Find where the given text appears and provide that cell's center as (x, y) coordinate. 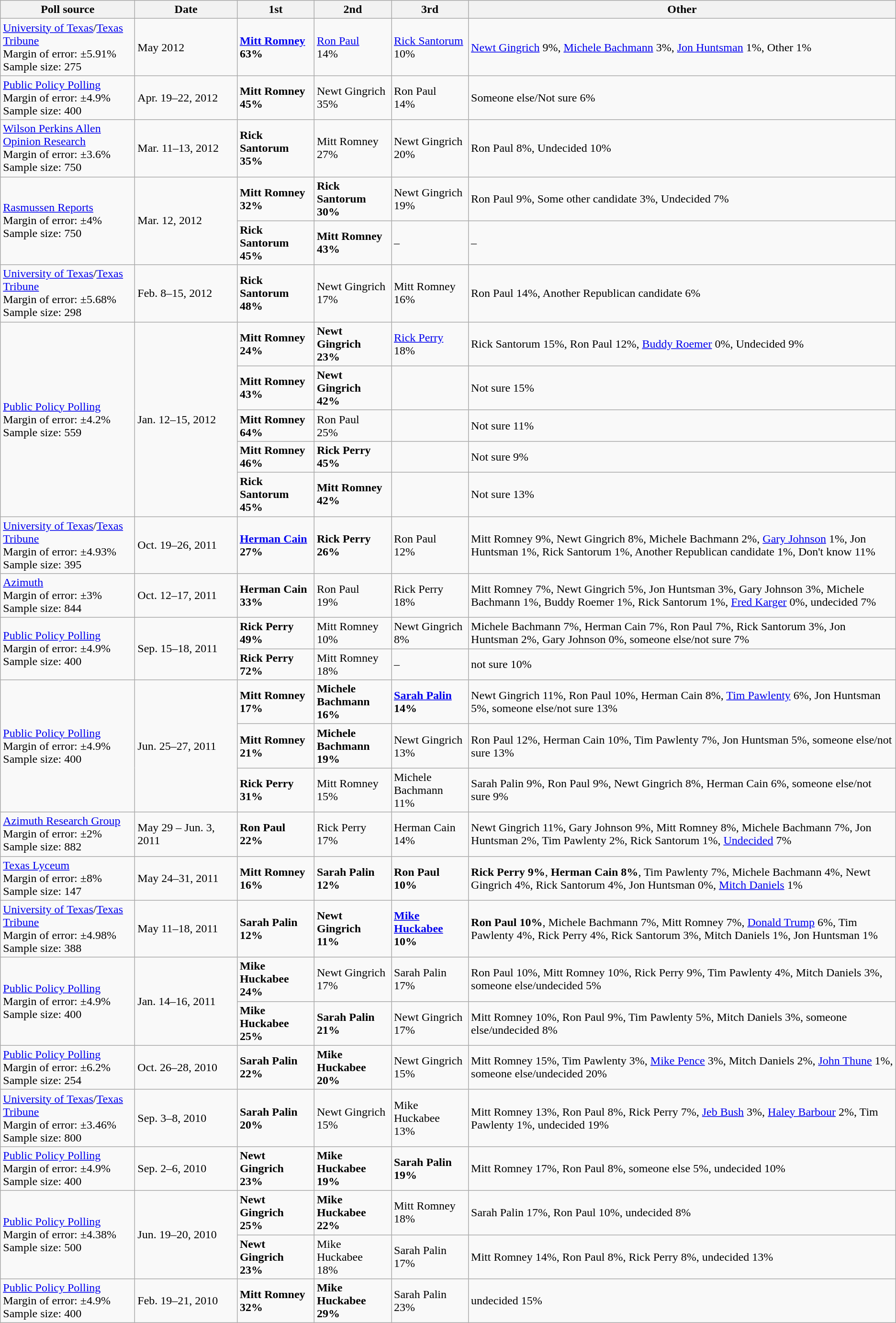
Azimuth Research GroupMargin of error: ±2% Sample size: 882 (68, 834)
Mike Huckabee 22% (352, 1212)
Public Policy PollingMargin of error: ±4.2% Sample size: 559 (68, 419)
Herman Cain 33% (276, 596)
Mitt Romney 10% (352, 633)
Mitt Romney 45% (276, 98)
Michele Bachmann 7%, Herman Cain 7%, Ron Paul 7%, Rick Santorum 3%, Jon Huntsman 2%, Gary Johnson 0%, someone else/not sure 7% (683, 633)
Rick Perry 17% (352, 834)
Mitt Romney 14%, Ron Paul 8%, Rick Perry 8%, undecided 13% (683, 1256)
Newt Gingrich 8% (430, 633)
2nd (352, 10)
Newt Gingrich 13% (430, 746)
Rick Santorum 35% (276, 148)
Herman Cain 14% (430, 834)
Texas LyceumMargin of error: ±8% Sample size: 147 (68, 878)
Ron Paul 10%, Mitt Romney 10%, Rick Perry 9%, Tim Pawlenty 4%, Mitch Daniels 3%, someone else/undecided 5% (683, 979)
Mar. 12, 2012 (186, 221)
Other (683, 10)
Rasmussen ReportsMargin of error: ±4% Sample size: 750 (68, 221)
Newt Gingrich 11%, Ron Paul 10%, Herman Cain 8%, Tim Pawlenty 6%, Jon Huntsman 5%, someone else/not sure 13% (683, 702)
Mike Huckabee 20% (352, 1067)
Mike Huckabee 24% (276, 979)
Mike Huckabee 10% (430, 929)
Wilson Perkins Allen Opinion ResearchMargin of error: ±3.6% Sample size: 750 (68, 148)
Mitt Romney 13%, Ron Paul 8%, Rick Perry 7%, Jeb Bush 3%, Haley Barbour 2%, Tim Pawlenty 1%, undecided 19% (683, 1118)
Ron Paul 9%, Some other candidate 3%, Undecided 7% (683, 199)
undecided 15% (683, 1301)
Mitt Romney 15%, Tim Pawlenty 3%, Mike Pence 3%, Mitch Daniels 2%, John Thune 1%, someone else/undecided 20% (683, 1067)
Newt Gingrich 20% (430, 148)
Jun. 19–20, 2010 (186, 1234)
Jan. 12–15, 2012 (186, 419)
Sarah Palin 9%, Ron Paul 9%, Newt Gingrich 8%, Herman Cain 6%, someone else/not sure 9% (683, 790)
Sarah Palin 17%, Ron Paul 10%, undecided 8% (683, 1212)
Sarah Palin 14% (430, 702)
Rick Santorum 30% (352, 199)
Sarah Palin 20% (276, 1118)
May 29 – Jun. 3, 2011 (186, 834)
Ron Paul 14%, Another Republican candidate 6% (683, 293)
Public Policy PollingMargin of error: ±6.2% Sample size: 254 (68, 1067)
Someone else/Not sure 6% (683, 98)
Apr. 19–22, 2012 (186, 98)
Rick Perry 26% (352, 545)
Sarah Palin 23% (430, 1301)
Mitt Romney 63% (276, 47)
Jun. 25–27, 2011 (186, 746)
Ron Paul 25% (352, 425)
Rick Perry 9%, Herman Cain 8%, Tim Pawlenty 7%, Michele Bachmann 4%, Newt Gingrich 4%, Rick Santorum 4%, Jon Huntsman 0%, Mitch Daniels 1% (683, 878)
University of Texas/Texas TribuneMargin of error: ±4.98% Sample size: 388 (68, 929)
Michele Bachmann 19% (352, 746)
Not sure 13% (683, 494)
Poll source (68, 10)
Ron Paul 10% (430, 878)
Mike Huckabee 13% (430, 1118)
Oct. 26–28, 2010 (186, 1067)
Feb. 19–21, 2010 (186, 1301)
3rd (430, 10)
Newt Gingrich 35% (352, 98)
University of Texas/Texas TribuneMargin of error: ±3.46% Sample size: 800 (68, 1118)
Mitt Romney 64% (276, 425)
Date (186, 10)
Rick Perry 49% (276, 633)
Rick Perry 31% (276, 790)
Newt Gingrich 11% (352, 929)
University of Texas/Texas TribuneMargin of error: ±4.93% Sample size: 395 (68, 545)
Sarah Palin 22% (276, 1067)
Mike Huckabee 25% (276, 1023)
Mike Huckabee 18% (352, 1256)
Mitt Romney 21% (276, 746)
Rick Perry 45% (352, 457)
not sure 10% (683, 665)
Sarah Palin 21% (352, 1023)
May 24–31, 2011 (186, 878)
Sep. 3–8, 2010 (186, 1118)
Mitt Romney 17%, Ron Paul 8%, someone else 5%, undecided 10% (683, 1168)
Rick Perry 72% (276, 665)
University of Texas/Texas TribuneMargin of error: ±5.91% Sample size: 275 (68, 47)
Ron Paul 8%, Undecided 10% (683, 148)
Not sure 15% (683, 388)
Sep. 15–18, 2011 (186, 649)
Michele Bachmann 16% (352, 702)
Mike Huckabee 29% (352, 1301)
Ron Paul 12% (430, 545)
Rick Santorum 15%, Ron Paul 12%, Buddy Roemer 0%, Undecided 9% (683, 344)
Mitt Romney 46% (276, 457)
Oct. 12–17, 2011 (186, 596)
Public Policy PollingMargin of error: ±4.38% Sample size: 500 (68, 1234)
Mike Huckabee 19% (352, 1168)
Herman Cain 27% (276, 545)
Not sure 9% (683, 457)
Rick Santorum 48% (276, 293)
Newt Gingrich 25% (276, 1212)
Sarah Palin 19% (430, 1168)
Rick Santorum 10% (430, 47)
Mitt Romney 17% (276, 702)
Mitt Romney 42% (352, 494)
Newt Gingrich 11%, Gary Johnson 9%, Mitt Romney 8%, Michele Bachmann 7%, Jon Huntsman 2%, Tim Pawlenty 2%, Rick Santorum 1%, Undecided 7% (683, 834)
Mar. 11–13, 2012 (186, 148)
May 2012 (186, 47)
Newt Gingrich 9%, Michele Bachmann 3%, Jon Huntsman 1%, Other 1% (683, 47)
Mitt Romney 24% (276, 344)
Newt Gingrich 42% (352, 388)
Mitt Romney 15% (352, 790)
Ron Paul 22% (276, 834)
1st (276, 10)
Mitt Romney 10%, Ron Paul 9%, Tim Pawlenty 5%, Mitch Daniels 3%, someone else/undecided 8% (683, 1023)
Oct. 19–26, 2011 (186, 545)
Mitt Romney 27% (352, 148)
Michele Bachmann 11% (430, 790)
University of Texas/Texas TribuneMargin of error: ±5.68% Sample size: 298 (68, 293)
Sep. 2–6, 2010 (186, 1168)
Ron Paul 12%, Herman Cain 10%, Tim Pawlenty 7%, Jon Huntsman 5%, someone else/not sure 13% (683, 746)
Jan. 14–16, 2011 (186, 1001)
Newt Gingrich 19% (430, 199)
Not sure 11% (683, 425)
Ron Paul 19% (352, 596)
AzimuthMargin of error: ±3% Sample size: 844 (68, 596)
May 11–18, 2011 (186, 929)
Feb. 8–15, 2012 (186, 293)
